Pinpoint the cell where the given text exists, returning its (X, Y) midpoint coordinate. 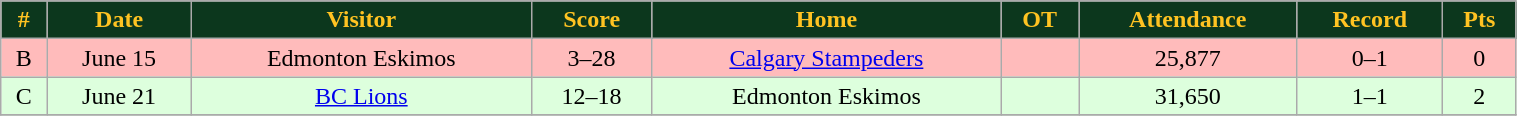
June 15 (120, 58)
12–18 (592, 96)
Score (592, 20)
3–28 (592, 58)
# (24, 20)
BC Lions (361, 96)
OT (1040, 20)
Visitor (361, 20)
June 21 (120, 96)
0 (1480, 58)
Record (1370, 20)
Calgary Stampeders (826, 58)
C (24, 96)
25,877 (1188, 58)
Pts (1480, 20)
Home (826, 20)
2 (1480, 96)
Attendance (1188, 20)
B (24, 58)
1–1 (1370, 96)
0–1 (1370, 58)
Date (120, 20)
31,650 (1188, 96)
